Search for the cell housing the specified text and yield its (x, y) center coordinate. 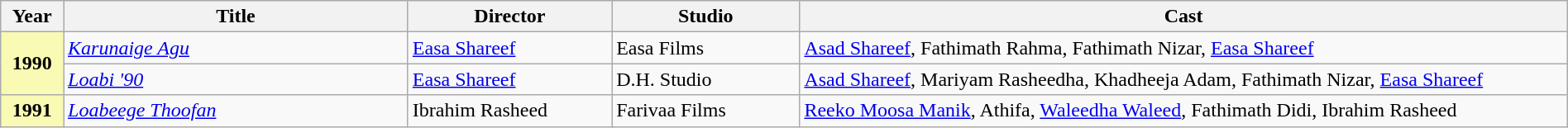
Year (32, 17)
Karunaige Agu (237, 48)
Director (509, 17)
Easa Films (706, 48)
Loabeege Thoofan (237, 111)
Loabi '90 (237, 79)
Reeko Moosa Manik, Athifa, Waleedha Waleed, Fathimath Didi, Ibrahim Rasheed (1183, 111)
Farivaa Films (706, 111)
Cast (1183, 17)
Asad Shareef, Mariyam Rasheedha, Khadheeja Adam, Fathimath Nizar, Easa Shareef (1183, 79)
Title (237, 17)
1990 (32, 64)
Asad Shareef, Fathimath Rahma, Fathimath Nizar, Easa Shareef (1183, 48)
1991 (32, 111)
D.H. Studio (706, 79)
Studio (706, 17)
Ibrahim Rasheed (509, 111)
